Return (X, Y) of the center of cell containing provided text 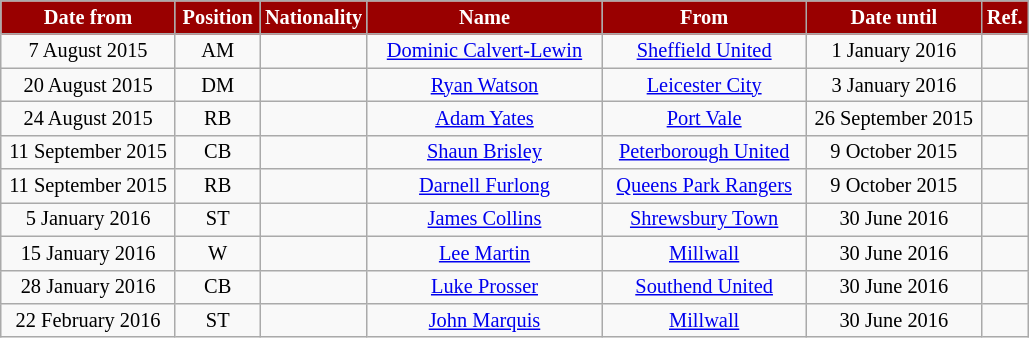
22 February 2016 (88, 320)
Dominic Calvert-Lewin (484, 51)
20 August 2015 (88, 85)
James Collins (484, 219)
Shaun Brisley (484, 152)
Queens Park Rangers (704, 186)
Ryan Watson (484, 85)
Luke Prosser (484, 287)
Leicester City (704, 85)
Lee Martin (484, 253)
15 January 2016 (88, 253)
DM (218, 85)
24 August 2015 (88, 118)
Shrewsbury Town (704, 219)
Adam Yates (484, 118)
Date until (894, 17)
Ref. (1004, 17)
26 September 2015 (894, 118)
28 January 2016 (88, 287)
Darnell Furlong (484, 186)
Position (218, 17)
Date from (88, 17)
7 August 2015 (88, 51)
1 January 2016 (894, 51)
Peterborough United (704, 152)
From (704, 17)
5 January 2016 (88, 219)
John Marquis (484, 320)
Sheffield United (704, 51)
Southend United (704, 287)
AM (218, 51)
Name (484, 17)
3 January 2016 (894, 85)
W (218, 253)
Port Vale (704, 118)
Nationality (314, 17)
